Identify which cell holds the provided text, then report its [x, y] central coordinate. 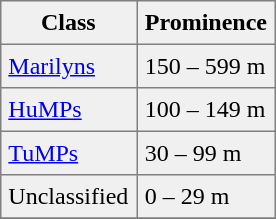
100 – 149 m [206, 110]
150 – 599 m [206, 66]
Prominence [206, 23]
Class [68, 23]
30 – 99 m [206, 153]
HuMPs [68, 110]
Unclassified [68, 197]
TuMPs [68, 153]
0 – 29 m [206, 197]
Marilyns [68, 66]
